Find where the given text appears and provide that cell's center as (X, Y) coordinate. 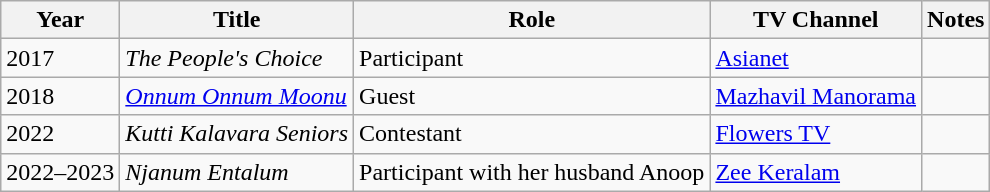
TV Channel (816, 20)
2017 (60, 58)
Title (237, 20)
Flowers TV (816, 134)
Onnum Onnum Moonu (237, 96)
Participant (532, 58)
2022 (60, 134)
The People's Choice (237, 58)
Njanum Entalum (237, 172)
Notes (956, 20)
Guest (532, 96)
Year (60, 20)
2022–2023 (60, 172)
Mazhavil Manorama (816, 96)
Zee Keralam (816, 172)
2018 (60, 96)
Contestant (532, 134)
Role (532, 20)
Kutti Kalavara Seniors (237, 134)
Participant with her husband Anoop (532, 172)
Asianet (816, 58)
